For the text-containing cell, return its midpoint in (X, Y) coordinate format. 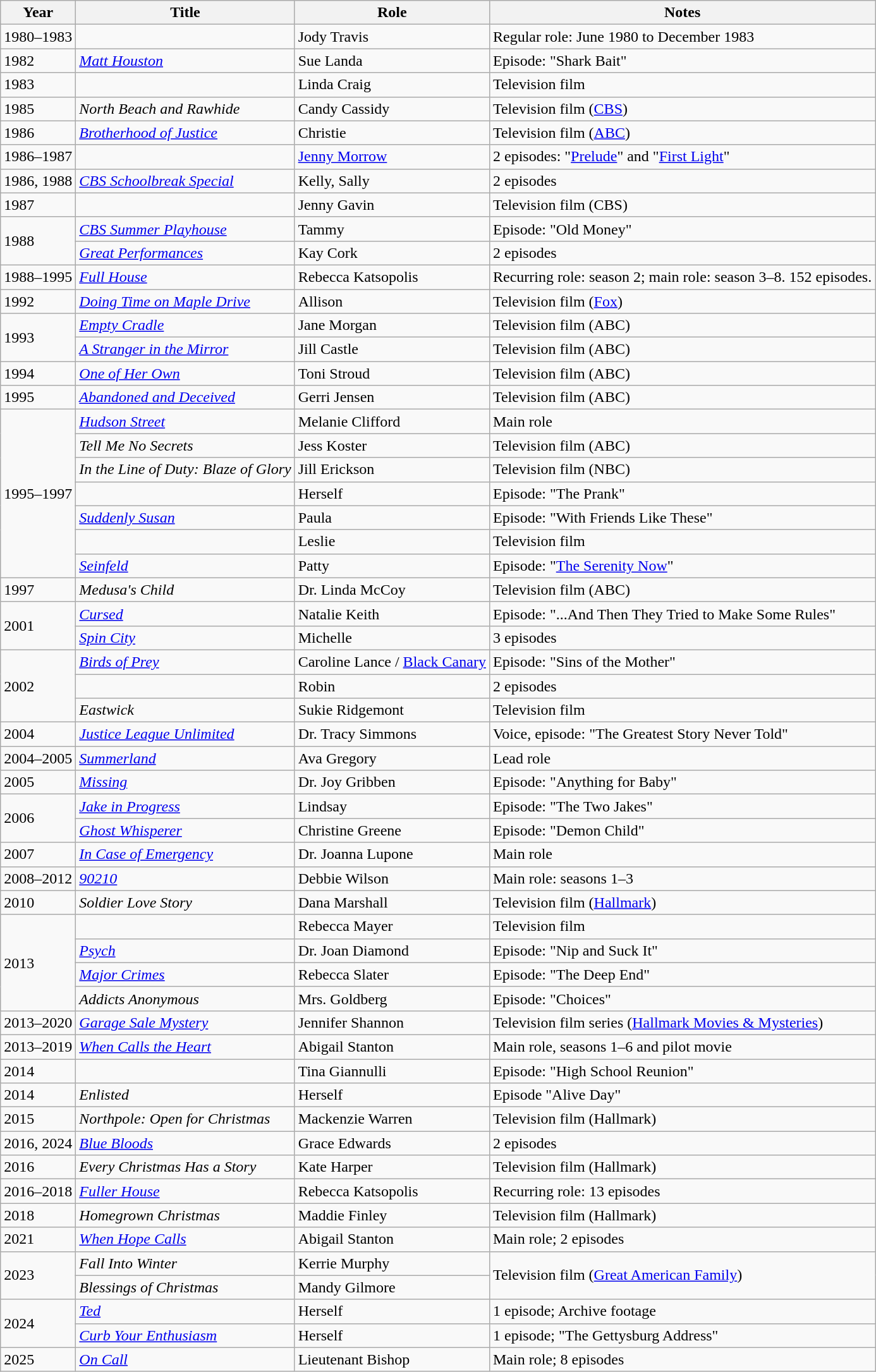
Doing Time on Maple Drive (185, 301)
Main role; 8 episodes (682, 1359)
Mackenzie Warren (392, 1119)
Main role: seasons 1–3 (682, 878)
2013–2020 (38, 1023)
Eastwick (185, 710)
2015 (38, 1119)
In Case of Emergency (185, 854)
1980–1983 (38, 37)
Great Performances (185, 253)
Linda Craig (392, 85)
CBS Schoolbreak Special (185, 181)
Episode: "Choices" (682, 999)
Episode: "Anything for Baby" (682, 782)
Recurring role: 13 episodes (682, 1191)
Melanie Clifford (392, 422)
Episode "Alive Day" (682, 1095)
Homegrown Christmas (185, 1215)
2002 (38, 686)
Tell Me No Secrets (185, 446)
Regular role: June 1980 to December 1983 (682, 37)
2 episodes: "Prelude" and "First Light" (682, 157)
Missing (185, 782)
2016–2018 (38, 1191)
1988–1995 (38, 277)
2008–2012 (38, 878)
Brotherhood of Justice (185, 133)
Christie (392, 133)
Empty Cradle (185, 325)
Christine Greene (392, 830)
Robin (392, 686)
Jane Morgan (392, 325)
Ava Gregory (392, 758)
Birds of Prey (185, 662)
1986, 1988 (38, 181)
1987 (38, 205)
Enlisted (185, 1095)
2010 (38, 902)
Tina Giannulli (392, 1071)
1985 (38, 109)
Fuller House (185, 1191)
1 episode; Archive footage (682, 1311)
Episode: "Old Money" (682, 229)
In the Line of Duty: Blaze of Glory (185, 470)
Hudson Street (185, 422)
Blue Bloods (185, 1143)
1997 (38, 590)
Curb Your Enthusiasm (185, 1335)
Garage Sale Mystery (185, 1023)
90210 (185, 878)
Rebecca Slater (392, 974)
Summerland (185, 758)
2025 (38, 1359)
2016, 2024 (38, 1143)
2007 (38, 854)
Recurring role: season 2; main role: season 3–8. 152 episodes. (682, 277)
Episode: "The Deep End" (682, 974)
Abandoned and Deceived (185, 398)
1993 (38, 337)
Jennifer Shannon (392, 1023)
Spin City (185, 638)
Kerrie Murphy (392, 1263)
Every Christmas Has a Story (185, 1167)
Maddie Finley (392, 1215)
Medusa's Child (185, 590)
2016 (38, 1167)
2023 (38, 1275)
Leslie (392, 542)
1986–1987 (38, 157)
Suddenly Susan (185, 518)
Jenny Gavin (392, 205)
1982 (38, 61)
Rebecca Mayer (392, 926)
Patty (392, 566)
1992 (38, 301)
Kay Cork (392, 253)
Mandy Gilmore (392, 1287)
Episode: "Demon Child" (682, 830)
Sue Landa (392, 61)
Blessings of Christmas (185, 1287)
Michelle (392, 638)
2004–2005 (38, 758)
Episode: "Nip and Suck It" (682, 950)
Main role; 2 episodes (682, 1239)
Kelly, Sally (392, 181)
Dr. Linda McCoy (392, 590)
Kate Harper (392, 1167)
North Beach and Rawhide (185, 109)
Title (185, 13)
2004 (38, 734)
Role (392, 13)
Ghost Whisperer (185, 830)
Matt Houston (185, 61)
Voice, episode: "The Greatest Story Never Told" (682, 734)
Full House (185, 277)
Fall Into Winter (185, 1263)
Episode: "Sins of the Mother" (682, 662)
Main role, seasons 1–6 and pilot movie (682, 1047)
Debbie Wilson (392, 878)
Jenny Morrow (392, 157)
Psych (185, 950)
Ted (185, 1311)
Allison (392, 301)
Episode: "The Serenity Now" (682, 566)
Tammy (392, 229)
Episode: "High School Reunion" (682, 1071)
Jody Travis (392, 37)
Lindsay (392, 806)
Dana Marshall (392, 902)
Caroline Lance / Black Canary (392, 662)
Lieutenant Bishop (392, 1359)
2006 (38, 818)
A Stranger in the Mirror (185, 349)
Major Crimes (185, 974)
Jill Castle (392, 349)
Television film series (Hallmark Movies & Mysteries) (682, 1023)
When Calls the Heart (185, 1047)
Dr. Joy Gribben (392, 782)
Gerri Jensen (392, 398)
Northpole: Open for Christmas (185, 1119)
On Call (185, 1359)
Justice League Unlimited (185, 734)
1983 (38, 85)
Dr. Joanna Lupone (392, 854)
Episode: "With Friends Like These" (682, 518)
Television film (NBC) (682, 470)
1988 (38, 241)
Jill Erickson (392, 470)
Episode: "Shark Bait" (682, 61)
2005 (38, 782)
1986 (38, 133)
Cursed (185, 614)
2018 (38, 1215)
Episode: "...And Then They Tried to Make Some Rules" (682, 614)
Episode: "The Prank" (682, 494)
Notes (682, 13)
When Hope Calls (185, 1239)
Natalie Keith (392, 614)
Jess Koster (392, 446)
3 episodes (682, 638)
1995–1997 (38, 494)
Seinfeld (185, 566)
2013 (38, 962)
One of Her Own (185, 373)
Candy Cassidy (392, 109)
2021 (38, 1239)
2001 (38, 626)
Soldier Love Story (185, 902)
Paula (392, 518)
Toni Stroud (392, 373)
Grace Edwards (392, 1143)
1 episode; "The Gettysburg Address" (682, 1335)
CBS Summer Playhouse (185, 229)
Television film (Fox) (682, 301)
Lead role (682, 758)
2013–2019 (38, 1047)
Television film (Great American Family) (682, 1275)
Mrs. Goldberg (392, 999)
1995 (38, 398)
1994 (38, 373)
Dr. Tracy Simmons (392, 734)
Year (38, 13)
Dr. Joan Diamond (392, 950)
Sukie Ridgemont (392, 710)
Episode: "The Two Jakes" (682, 806)
Addicts Anonymous (185, 999)
Jake in Progress (185, 806)
2024 (38, 1323)
